Output the [X, Y] coordinate of the center of the cell containing the given text.  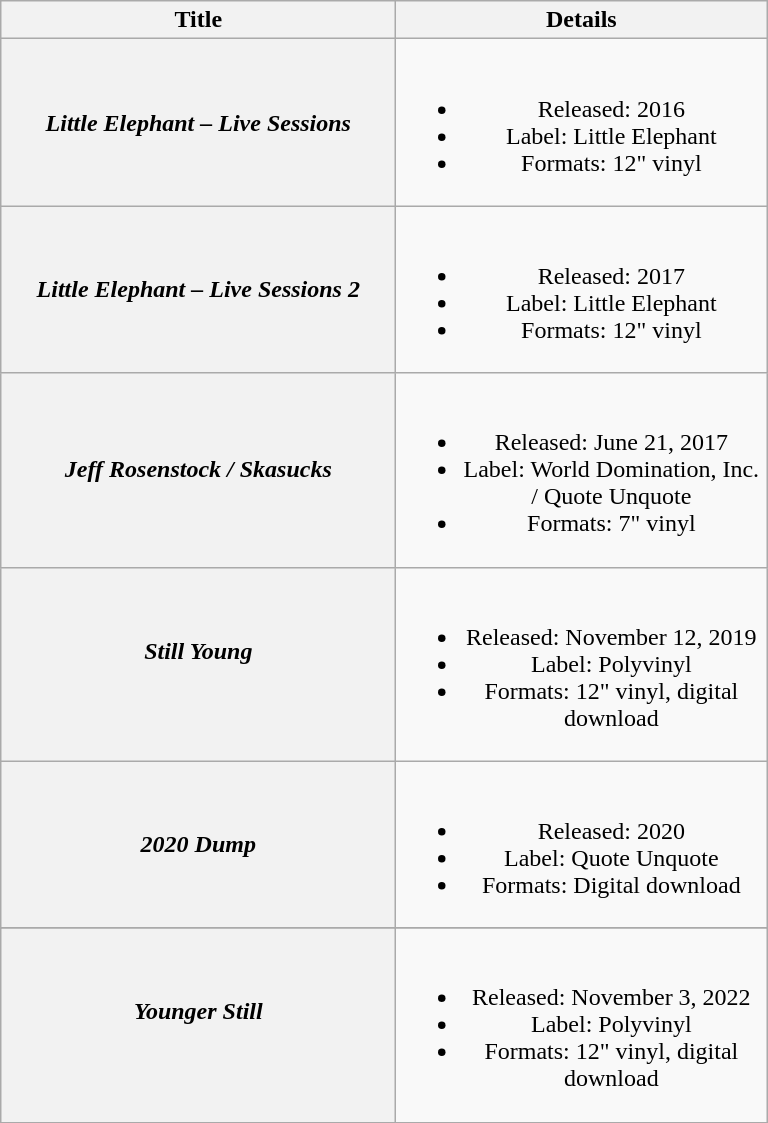
Younger Still [198, 1025]
Released: 2017Label: Little ElephantFormats: 12" vinyl [582, 290]
Still Young [198, 664]
Jeff Rosenstock / Skasucks [198, 470]
Little Elephant – Live Sessions 2 [198, 290]
Released: November 12, 2019Label: PolyvinylFormats: 12" vinyl, digital download [582, 664]
Little Elephant – Live Sessions [198, 122]
2020 Dump [198, 844]
Released: 2020Label: Quote UnquoteFormats: Digital download [582, 844]
Released: June 21, 2017Label: World Domination, Inc. / Quote UnquoteFormats: 7" vinyl [582, 470]
Details [582, 20]
Title [198, 20]
Released: November 3, 2022Label: PolyvinylFormats: 12" vinyl, digital download [582, 1025]
Released: 2016Label: Little ElephantFormats: 12" vinyl [582, 122]
